Identify which cell holds the provided text, then report its [x, y] central coordinate. 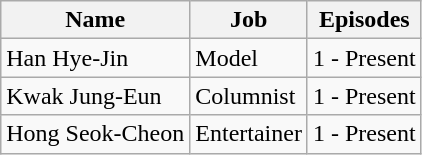
Name [96, 20]
Han Hye-Jin [96, 58]
Kwak Jung-Eun [96, 96]
Hong Seok-Cheon [96, 134]
Model [249, 58]
Columnist [249, 96]
Job [249, 20]
Episodes [364, 20]
Entertainer [249, 134]
